Identify which cell holds the provided text, then report its (x, y) central coordinate. 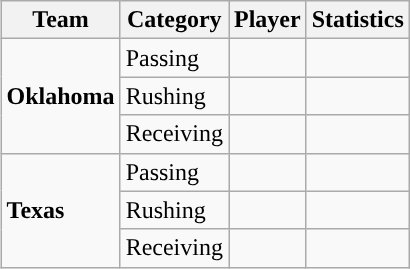
Team (60, 20)
Oklahoma (60, 96)
Player (267, 20)
Statistics (358, 20)
Category (174, 20)
Texas (60, 210)
